Return the [X, Y] coordinate for the center point of the cell that contains the specified text.  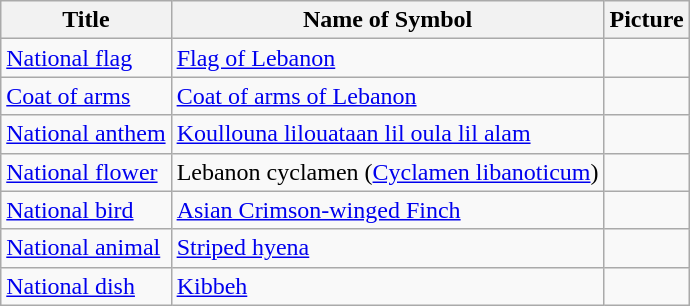
Asian Crimson-winged Finch [388, 210]
Picture [646, 20]
National flag [86, 58]
National flower [86, 172]
Title [86, 20]
National bird [86, 210]
Striped hyena [388, 248]
Kibbeh [388, 286]
Lebanon cyclamen (Cyclamen libanoticum) [388, 172]
Coat of arms of Lebanon [388, 96]
Koullouna lilouataan lil oula lil alam [388, 134]
Coat of arms [86, 96]
Flag of Lebanon [388, 58]
National anthem [86, 134]
National dish [86, 286]
Name of Symbol [388, 20]
National animal [86, 248]
